Provide the (x, y) coordinate of the cell's center where the given text is located.  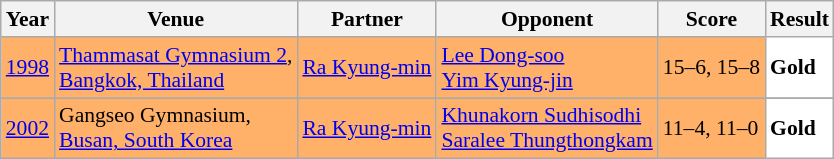
Score (712, 19)
Partner (366, 19)
Result (800, 19)
11–4, 11–0 (712, 128)
Opponent (546, 19)
Khunakorn Sudhisodhi Saralee Thungthongkam (546, 128)
2002 (28, 128)
Venue (176, 19)
Thammasat Gymnasium 2,Bangkok, Thailand (176, 68)
Gangseo Gymnasium,Busan, South Korea (176, 128)
Year (28, 19)
Lee Dong-soo Yim Kyung-jin (546, 68)
15–6, 15–8 (712, 68)
1998 (28, 68)
